Detect which cell encompasses the target text, then output its (X, Y) center coordinate. 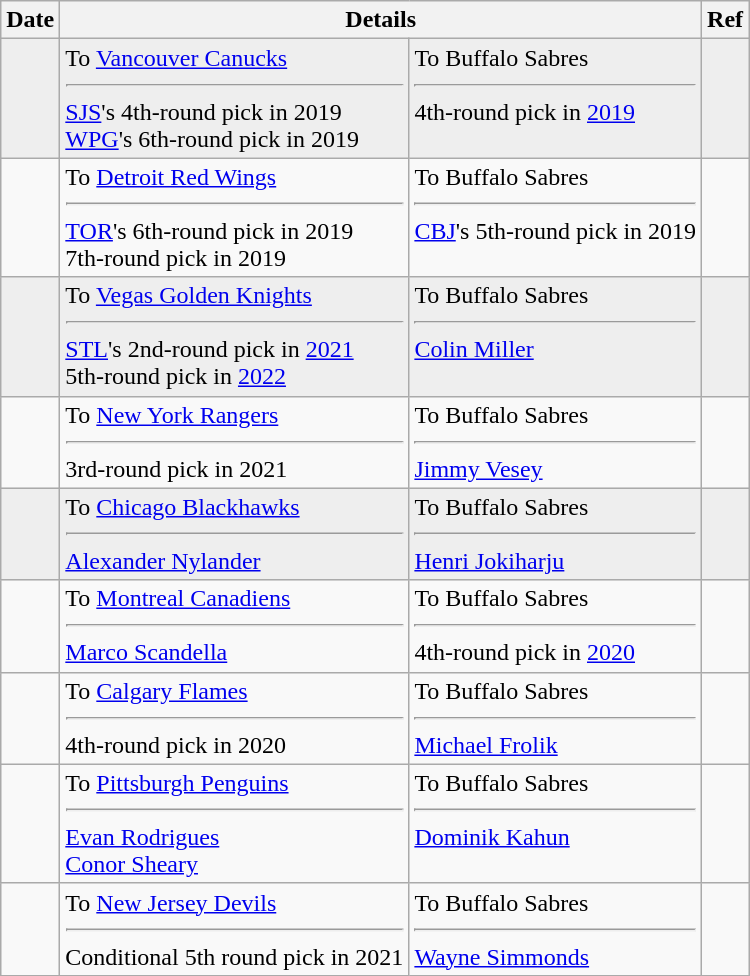
To Buffalo SabresWayne Simmonds (556, 929)
To Vegas Golden KnightsSTL's 2nd-round pick in 20215th-round pick in 2022 (234, 336)
Ref (726, 20)
To Buffalo SabresColin Miller (556, 336)
To Calgary Flames4th-round pick in 2020 (234, 718)
To Buffalo SabresCBJ's 5th-round pick in 2019 (556, 218)
To Chicago BlackhawksAlexander Nylander (234, 534)
To Montreal CanadiensMarco Scandella (234, 626)
Date (30, 20)
To New York Rangers3rd-round pick in 2021 (234, 442)
Details (381, 20)
To New Jersey DevilsConditional 5th round pick in 2021 (234, 929)
To Pittsburgh PenguinsEvan RodriguesConor Sheary (234, 824)
To Buffalo Sabres4th-round pick in 2020 (556, 626)
To Vancouver CanucksSJS's 4th-round pick in 2019WPG's 6th-round pick in 2019 (234, 98)
To Buffalo SabresDominik Kahun (556, 824)
To Detroit Red WingsTOR's 6th-round pick in 20197th-round pick in 2019 (234, 218)
To Buffalo SabresHenri Jokiharju (556, 534)
To Buffalo SabresMichael Frolik (556, 718)
To Buffalo SabresJimmy Vesey (556, 442)
To Buffalo Sabres4th-round pick in 2019 (556, 98)
